Locate the cell with the specified text and output its (x, y) center coordinate. 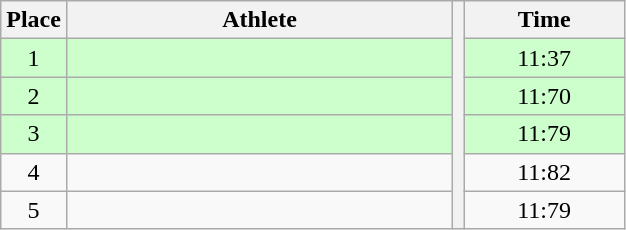
3 (34, 134)
1 (34, 58)
11:82 (544, 172)
Athlete (259, 20)
Time (544, 20)
5 (34, 210)
11:70 (544, 96)
Place (34, 20)
11:37 (544, 58)
4 (34, 172)
2 (34, 96)
